Locate the cell with the specified text and output its [x, y] center coordinate. 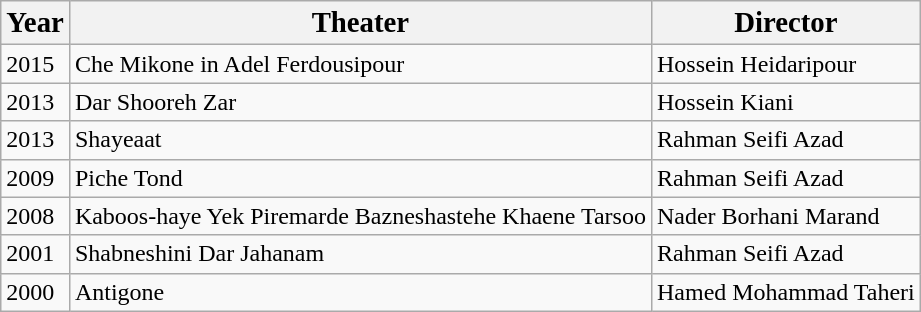
2000 [36, 292]
Nader Borhani Marand [786, 216]
Che Mikone in Adel Ferdousipour [360, 64]
Director [786, 23]
2008 [36, 216]
Kaboos-haye Yek Piremarde Bazneshastehe Khaene Tarsoo [360, 216]
2009 [36, 178]
Shabneshini Dar Jahanam [360, 254]
Year [36, 23]
Hossein Kiani [786, 102]
2015 [36, 64]
Hamed Mohammad Taheri [786, 292]
Shayeaat [360, 140]
Hossein Heidaripour [786, 64]
Antigone [360, 292]
Dar Shooreh Zar [360, 102]
2001 [36, 254]
Piche Tond [360, 178]
Theater [360, 23]
